Determine the [X, Y] coordinate at the center of the cell enclosing the given text.  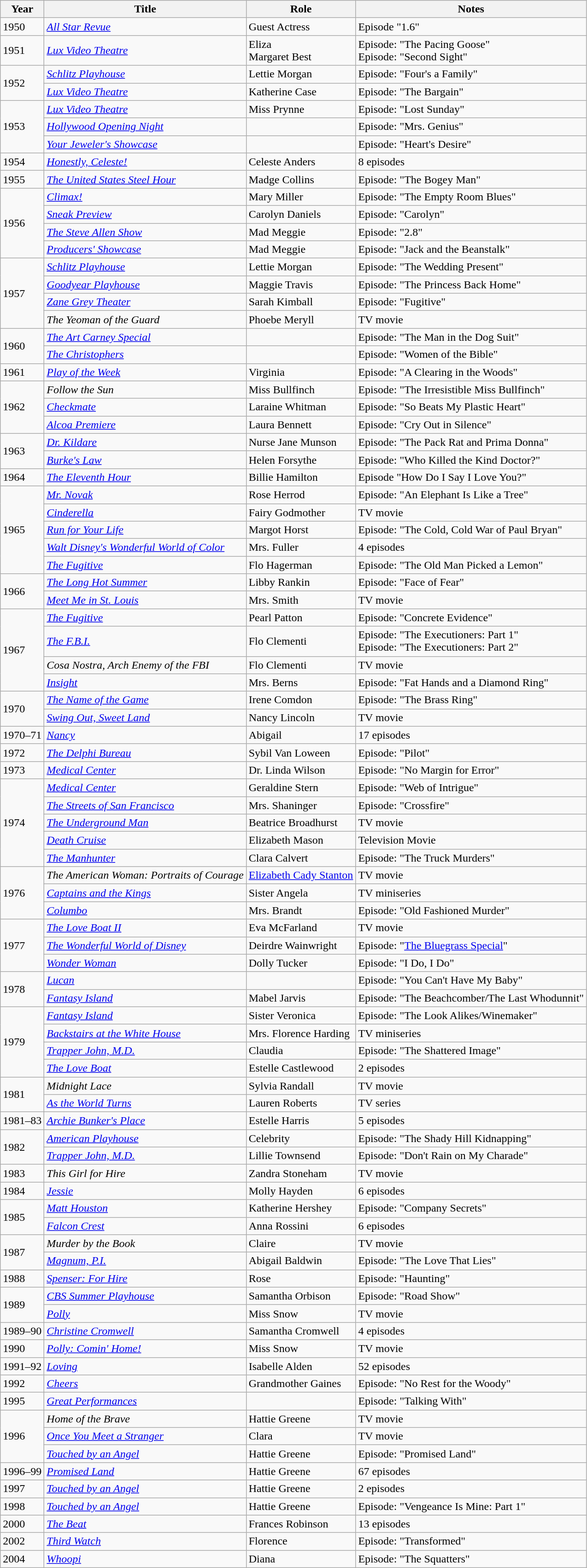
Virginia [301, 372]
Mrs. Shaninger [301, 805]
1962 [22, 407]
The F.B.I. [145, 641]
Murder by the Book [145, 1243]
8 episodes [471, 162]
1977 [22, 945]
Cinderella [145, 513]
Sybil Van Loween [301, 752]
Episode: "The Beachcomber/The Last Whodunnit" [471, 998]
The Long Hot Summer [145, 583]
Christine Cromwell [145, 1331]
The Love Boat [145, 1068]
The Steve Allen Show [145, 232]
Diana [301, 1559]
1963 [22, 451]
Abigail Baldwin [301, 1261]
1976 [22, 893]
Death Cruise [145, 840]
Mrs. Brandt [301, 910]
Episode: "The Cold, Cold War of Paul Bryan" [471, 530]
Dolly Tucker [301, 963]
Billie Hamilton [301, 477]
1967 [22, 650]
Role [301, 9]
Lillie Townsend [301, 1156]
Episode "1.6" [471, 27]
Rose [301, 1278]
Sarah Kimball [301, 302]
Episode: "The Bargain" [471, 92]
Nurse Jane Munson [301, 442]
Florence [301, 1541]
Meet Me in St. Louis [145, 600]
Flo Hagerman [301, 565]
1989–90 [22, 1331]
Guest Actress [301, 27]
Claire [301, 1243]
Year [22, 9]
Episode: "The Pacing Goose"Episode: "Second Sight" [471, 51]
TV series [471, 1103]
Matt Houston [145, 1208]
Jessie [145, 1191]
1961 [22, 372]
Miss Prynne [301, 109]
The Christophers [145, 355]
Deirdre Wainwright [301, 945]
Episode: "Women of the Bible" [471, 355]
Episode: "The Empty Room Blues" [471, 197]
Episode "How Do I Say I Love You?" [471, 477]
Alcoa Premiere [145, 425]
Eva McFarland [301, 928]
Episode: "The Shady Hill Kidnapping" [471, 1138]
1956 [22, 223]
Great Performances [145, 1401]
Episode: "An Elephant Is Like a Tree" [471, 495]
Lauren Roberts [301, 1103]
1983 [22, 1173]
Third Watch [145, 1541]
Lucan [145, 980]
Episode: "The Wedding Present" [471, 267]
1965 [22, 530]
All Star Revue [145, 27]
Beatrice Broadhurst [301, 823]
1987 [22, 1252]
The Name of the Game [145, 700]
Libby Rankin [301, 583]
1973 [22, 770]
Episode: "Fat Hands and a Diamond Ring" [471, 682]
Captains and the Kings [145, 893]
1996 [22, 1436]
The American Woman: Portraits of Courage [145, 875]
Hollywood Opening Night [145, 127]
Notes [471, 9]
American Playhouse [145, 1138]
Follow the Sun [145, 390]
Television Movie [471, 840]
Irene Comdon [301, 700]
Episode: "Transformed" [471, 1541]
1991–92 [22, 1366]
The Delphi Bureau [145, 752]
Episode: "The Princess Back Home" [471, 285]
1990 [22, 1348]
Phoebe Meryll [301, 320]
1992 [22, 1384]
Mr. Novak [145, 495]
Spenser: For Hire [145, 1278]
Checkmate [145, 407]
Abigail [301, 735]
Insight [145, 682]
Episode: "The Look Alikes/Winemaker" [471, 1015]
Episode: "Lost Sunday" [471, 109]
1995 [22, 1401]
Title [145, 9]
Polly [145, 1313]
The United States Steel Hour [145, 179]
Samantha Orbison [301, 1296]
Episode: "Haunting" [471, 1278]
17 episodes [471, 735]
Episode: "The Old Man Picked a Lemon" [471, 565]
1998 [22, 1506]
1972 [22, 752]
Isabelle Alden [301, 1366]
Polly: Comin' Home! [145, 1348]
1985 [22, 1217]
1981 [22, 1094]
Episode: "The Truck Murders" [471, 858]
Episode: "The Bluegrass Special" [471, 945]
Promised Land [145, 1471]
Laura Bennett [301, 425]
Zane Grey Theater [145, 302]
Episode: "Pilot" [471, 752]
The Art Carney Special [145, 337]
Estelle Castlewood [301, 1068]
Your Jeweler's Showcase [145, 144]
Clara Calvert [301, 858]
Clara [301, 1436]
1960 [22, 346]
1950 [22, 27]
Episode: "Four's a Family" [471, 74]
13 episodes [471, 1524]
Episode: "Cry Out in Silence" [471, 425]
Archie Bunker's Place [145, 1121]
Episode: "Web of Intrigue" [471, 787]
Episode: "No Rest for the Woody" [471, 1384]
2000 [22, 1524]
Elizabeth Mason [301, 840]
Goodyear Playhouse [145, 285]
Episode: "Don't Rain on My Charade" [471, 1156]
Cosa Nostra, Arch Enemy of the FBI [145, 665]
As the World Turns [145, 1103]
1970–71 [22, 735]
Episode: "The Brass Ring" [471, 700]
Walt Disney's Wonderful World of Color [145, 548]
Run for Your Life [145, 530]
1984 [22, 1191]
This Girl for Hire [145, 1173]
1981–83 [22, 1121]
The Wonderful World of Disney [145, 945]
Episode: "The Bogey Man" [471, 179]
Episode: "Heart's Desire" [471, 144]
Laraine Whitman [301, 407]
5 episodes [471, 1121]
Katherine Case [301, 92]
Nancy Lincoln [301, 717]
Columbo [145, 910]
Backstairs at the White House [145, 1033]
1974 [22, 822]
Fairy Godmother [301, 513]
Dr. Linda Wilson [301, 770]
Episode: "Carolyn" [471, 214]
Episode: "Vengeance Is Mine: Part 1" [471, 1506]
Frances Robinson [301, 1524]
Helen Forsythe [301, 460]
1996–99 [22, 1471]
1955 [22, 179]
Katherine Hershey [301, 1208]
2002 [22, 1541]
Rose Herrod [301, 495]
Episode: "No Margin for Error" [471, 770]
Episode: "A Clearing in the Woods" [471, 372]
67 episodes [471, 1471]
Madge Collins [301, 179]
Elizabeth Cady Stanton [301, 875]
Episode: "Fugitive" [471, 302]
Episode: "Crossfire" [471, 805]
Sister Veronica [301, 1015]
Episode: "Concrete Evidence" [471, 618]
Producers' Showcase [145, 250]
Margot Horst [301, 530]
Episode: "The Irresistible Miss Bullfinch" [471, 390]
Carolyn Daniels [301, 214]
Celeste Anders [301, 162]
Once You Meet a Stranger [145, 1436]
1957 [22, 293]
Wonder Woman [145, 963]
Estelle Harris [301, 1121]
Samantha Cromwell [301, 1331]
Sneak Preview [145, 214]
Episode: "Who Killed the Kind Doctor?" [471, 460]
Episode: "Company Secrets" [471, 1208]
Loving [145, 1366]
1997 [22, 1489]
The Beat [145, 1524]
1979 [22, 1042]
Episode: "The Squatters" [471, 1559]
Honestly, Celeste! [145, 162]
Sister Angela [301, 893]
Falcon Crest [145, 1226]
Grandmother Gaines [301, 1384]
Whoopi [145, 1559]
Nancy [145, 735]
2004 [22, 1559]
Zandra Stoneham [301, 1173]
Home of the Brave [145, 1419]
Mrs. Berns [301, 682]
1953 [22, 127]
The Underground Man [145, 823]
Episode: "2.8" [471, 232]
Episode: "Road Show" [471, 1296]
Episode: "Jack and the Beanstalk" [471, 250]
Pearl Patton [301, 618]
Geraldine Stern [301, 787]
52 episodes [471, 1366]
Anna Rossini [301, 1226]
Play of the Week [145, 372]
Mrs. Florence Harding [301, 1033]
Episode: "Mrs. Genius" [471, 127]
Episode: "So Beats My Plastic Heart" [471, 407]
1951 [22, 51]
Episode: "The Love That Lies" [471, 1261]
Mrs. Fuller [301, 548]
The Eleventh Hour [145, 477]
Episode: "Talking With" [471, 1401]
Maggie Travis [301, 285]
Molly Hayden [301, 1191]
Episode: "Old Fashioned Murder" [471, 910]
Episode: "The Shattered Image" [471, 1050]
Climax! [145, 197]
Burke's Law [145, 460]
The Streets of San Francisco [145, 805]
Swing Out, Sweet Land [145, 717]
1989 [22, 1305]
1988 [22, 1278]
Midnight Lace [145, 1085]
Sylvia Randall [301, 1085]
1952 [22, 83]
Episode: "The Executioners: Part 1"Episode: "The Executioners: Part 2" [471, 641]
1966 [22, 591]
Episode: "You Can't Have My Baby" [471, 980]
Mary Miller [301, 197]
Mrs. Smith [301, 600]
1970 [22, 709]
Claudia [301, 1050]
Episode: "Face of Fear" [471, 583]
Episode: "The Man in the Dog Suit" [471, 337]
Miss Bullfinch [301, 390]
1954 [22, 162]
Magnum, P.I. [145, 1261]
1982 [22, 1147]
Celebrity [301, 1138]
1964 [22, 477]
The Love Boat II [145, 928]
Cheers [145, 1384]
The Yeoman of the Guard [145, 320]
Episode: "The Pack Rat and Prima Donna" [471, 442]
Episode: "I Do, I Do" [471, 963]
ElizaMargaret Best [301, 51]
Episode: "Promised Land" [471, 1454]
1978 [22, 989]
Mabel Jarvis [301, 998]
The Manhunter [145, 858]
CBS Summer Playhouse [145, 1296]
Dr. Kildare [145, 442]
